Find where the given text appears and provide that cell's center as (x, y) coordinate. 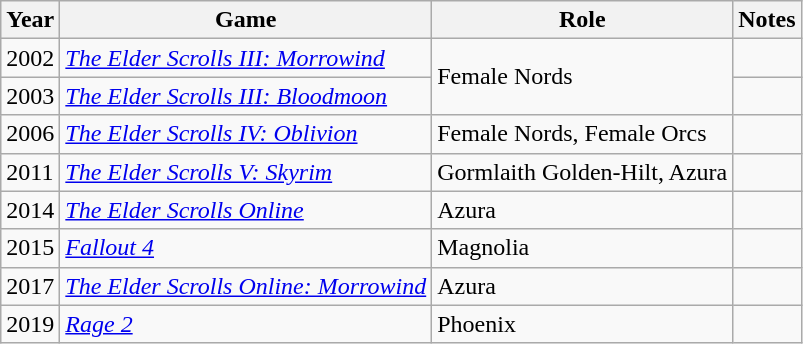
The Elder Scrolls IV: Oblivion (246, 134)
Phoenix (582, 324)
Year (30, 20)
Female Nords (582, 77)
The Elder Scrolls Online: Morrowind (246, 286)
Game (246, 20)
Gormlaith Golden-Hilt, Azura (582, 172)
2017 (30, 286)
Fallout 4 (246, 248)
The Elder Scrolls V: Skyrim (246, 172)
2015 (30, 248)
Rage 2 (246, 324)
The Elder Scrolls Online (246, 210)
2003 (30, 96)
Role (582, 20)
2002 (30, 58)
Magnolia (582, 248)
2019 (30, 324)
Female Nords, Female Orcs (582, 134)
Notes (767, 20)
The Elder Scrolls III: Morrowind (246, 58)
2011 (30, 172)
2014 (30, 210)
The Elder Scrolls III: Bloodmoon (246, 96)
2006 (30, 134)
